For the text-containing cell, return its midpoint in [x, y] coordinate format. 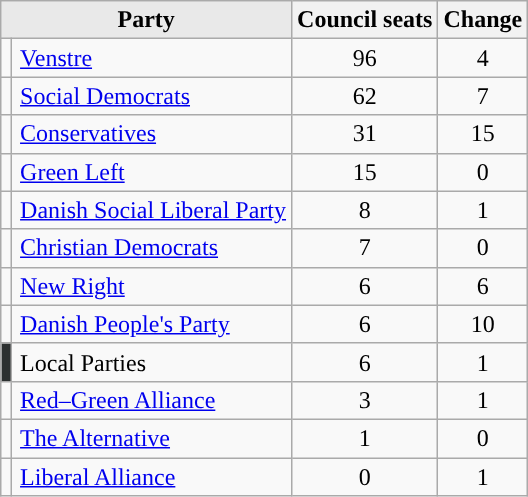
10 [483, 324]
Danish Social Liberal Party [152, 210]
96 [365, 58]
Social Democrats [152, 96]
Conservatives [152, 134]
Party [146, 20]
Council seats [365, 20]
Green Left [152, 172]
New Right [152, 286]
Local Parties [152, 362]
Red–Green Alliance [152, 400]
The Alternative [152, 438]
4 [483, 58]
Change [483, 20]
Christian Democrats [152, 248]
31 [365, 134]
Danish People's Party [152, 324]
Venstre [152, 58]
3 [365, 400]
Liberal Alliance [152, 477]
62 [365, 96]
8 [365, 210]
